For the text-containing cell, return its midpoint in (X, Y) coordinate format. 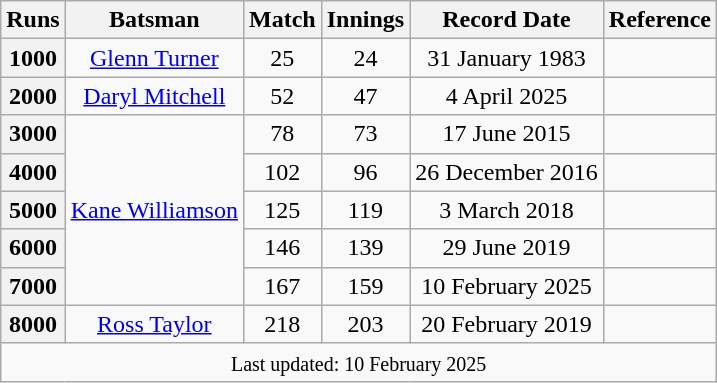
6000 (33, 248)
Daryl Mitchell (154, 96)
146 (282, 248)
Ross Taylor (154, 324)
78 (282, 134)
Runs (33, 20)
4000 (33, 172)
Match (282, 20)
47 (365, 96)
159 (365, 286)
3000 (33, 134)
31 January 1983 (507, 58)
25 (282, 58)
17 June 2015 (507, 134)
139 (365, 248)
Batsman (154, 20)
96 (365, 172)
1000 (33, 58)
218 (282, 324)
5000 (33, 210)
167 (282, 286)
203 (365, 324)
29 June 2019 (507, 248)
10 February 2025 (507, 286)
3 March 2018 (507, 210)
24 (365, 58)
125 (282, 210)
Last updated: 10 February 2025 (359, 362)
Reference (660, 20)
Glenn Turner (154, 58)
Innings (365, 20)
52 (282, 96)
26 December 2016 (507, 172)
4 April 2025 (507, 96)
73 (365, 134)
102 (282, 172)
119 (365, 210)
8000 (33, 324)
7000 (33, 286)
2000 (33, 96)
Record Date (507, 20)
Kane Williamson (154, 210)
20 February 2019 (507, 324)
